For the text-containing cell, return its midpoint in [x, y] coordinate format. 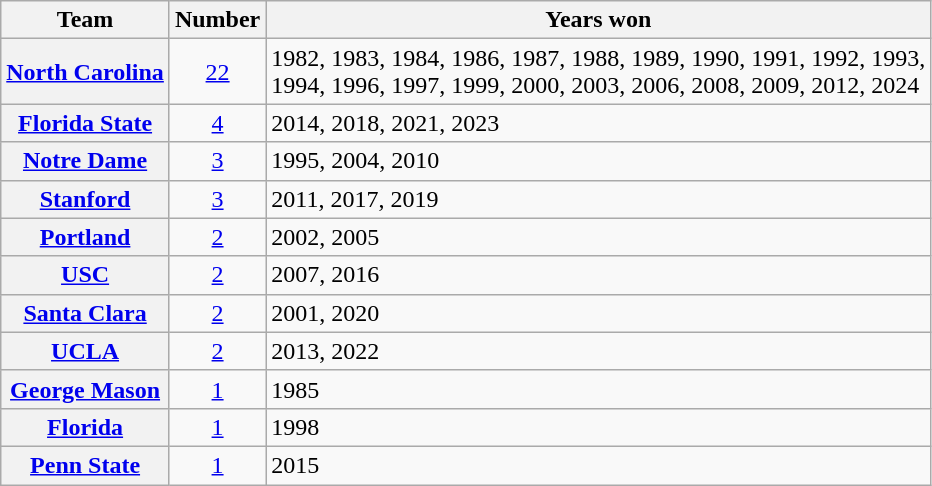
22 [217, 72]
Stanford [86, 199]
1995, 2004, 2010 [598, 161]
1998 [598, 427]
2002, 2005 [598, 237]
2015 [598, 465]
2007, 2016 [598, 275]
Years won [598, 20]
Portland [86, 237]
4 [217, 123]
USC [86, 275]
2001, 2020 [598, 313]
Penn State [86, 465]
Santa Clara [86, 313]
1982, 1983, 1984, 1986, 1987, 1988, 1989, 1990, 1991, 1992, 1993, 1994, 1996, 1997, 1999, 2000, 2003, 2006, 2008, 2009, 2012, 2024 [598, 72]
2014, 2018, 2021, 2023 [598, 123]
North Carolina [86, 72]
George Mason [86, 389]
UCLA [86, 351]
Notre Dame [86, 161]
Number [217, 20]
2011, 2017, 2019 [598, 199]
1985 [598, 389]
Florida State [86, 123]
2013, 2022 [598, 351]
Florida [86, 427]
Team [86, 20]
